Provide the (X, Y) coordinate of the cell's center where the given text is located.  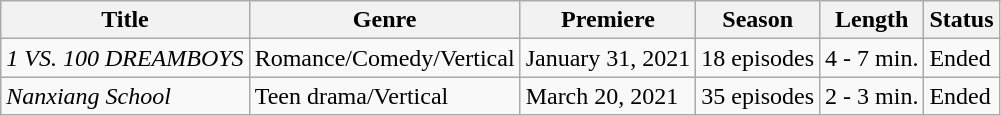
Title (125, 20)
Status (962, 20)
2 - 3 min. (872, 96)
Teen drama/Vertical (384, 96)
35 episodes (758, 96)
Season (758, 20)
January 31, 2021 (608, 58)
March 20, 2021 (608, 96)
Nanxiang School (125, 96)
Genre (384, 20)
Premiere (608, 20)
18 episodes (758, 58)
1 VS. 100 DREAMBOYS (125, 58)
Length (872, 20)
4 - 7 min. (872, 58)
Romance/Comedy/Vertical (384, 58)
